Provide the (X, Y) coordinate of the cell's center where the given text is located.  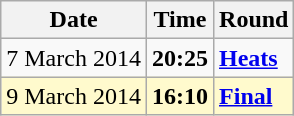
16:10 (180, 96)
9 March 2014 (74, 96)
Round (254, 20)
20:25 (180, 58)
Final (254, 96)
Time (180, 20)
Date (74, 20)
7 March 2014 (74, 58)
Heats (254, 58)
